Output the (X, Y) coordinate of the center of the cell containing the given text.  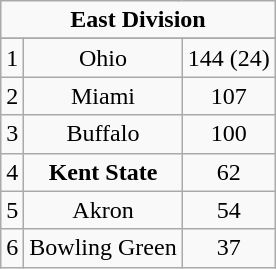
144 (24) (228, 58)
5 (12, 210)
Kent State (103, 172)
4 (12, 172)
3 (12, 134)
East Division (138, 20)
54 (228, 210)
1 (12, 58)
Bowling Green (103, 248)
37 (228, 248)
62 (228, 172)
Buffalo (103, 134)
Miami (103, 96)
6 (12, 248)
2 (12, 96)
Akron (103, 210)
100 (228, 134)
Ohio (103, 58)
107 (228, 96)
